From the cell containing the given text, extract its center point as (x, y) coordinate. 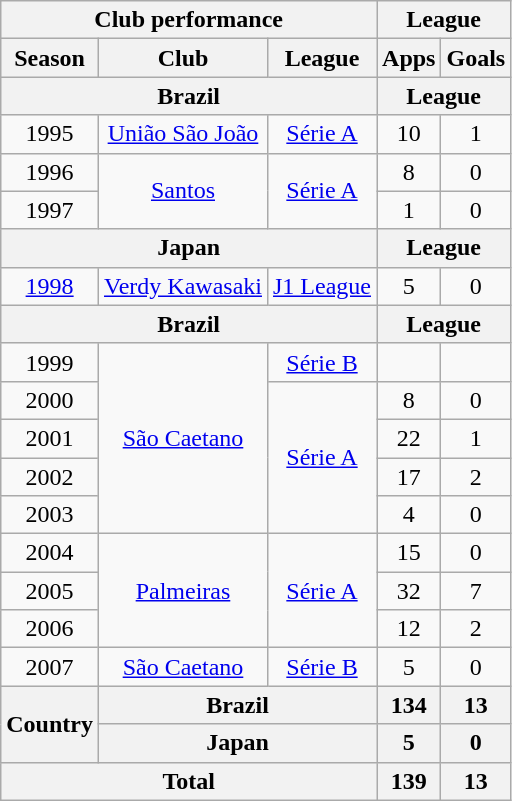
Country (50, 724)
Club (182, 58)
1995 (50, 134)
2000 (50, 400)
Season (50, 58)
32 (409, 591)
15 (409, 553)
10 (409, 134)
134 (409, 705)
2006 (50, 629)
Total (189, 781)
139 (409, 781)
1999 (50, 362)
2005 (50, 591)
Santos (182, 191)
Apps (409, 58)
2007 (50, 667)
2002 (50, 477)
4 (409, 515)
2004 (50, 553)
União São João (182, 134)
2003 (50, 515)
Goals (476, 58)
1996 (50, 172)
Palmeiras (182, 591)
22 (409, 438)
1998 (50, 286)
J1 League (322, 286)
1997 (50, 210)
7 (476, 591)
2001 (50, 438)
Verdy Kawasaki (182, 286)
12 (409, 629)
Club performance (189, 20)
17 (409, 477)
